Capture the cell that displays the provided text and extract its [x, y] central coordinate. 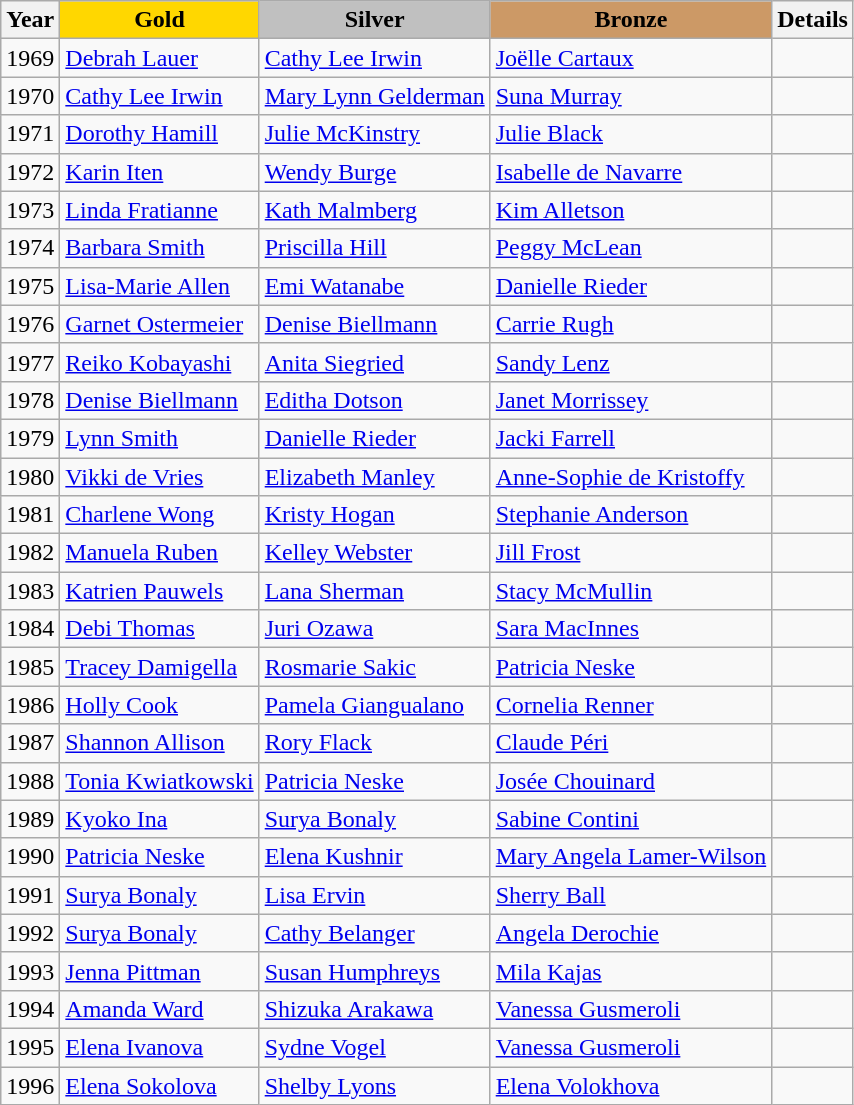
Charlene Wong [160, 515]
Stacy McMullin [631, 591]
Jenna Pittman [160, 971]
Elena Sokolova [160, 1085]
Anne-Sophie de Kristoffy [631, 477]
Sandy Lenz [631, 362]
1971 [30, 134]
1986 [30, 705]
Janet Morrissey [631, 400]
Bronze [631, 20]
Katrien Pauwels [160, 591]
1976 [30, 324]
1996 [30, 1085]
Gold [160, 20]
Julie McKinstry [374, 134]
Year [30, 20]
1978 [30, 400]
Wendy Burge [374, 172]
Emi Watanabe [374, 286]
Claude Péri [631, 743]
1992 [30, 933]
Stephanie Anderson [631, 515]
1990 [30, 857]
1977 [30, 362]
Barbara Smith [160, 248]
Angela Derochie [631, 933]
Amanda Ward [160, 1009]
1987 [30, 743]
1984 [30, 629]
Kristy Hogan [374, 515]
Elena Kushnir [374, 857]
Kelley Webster [374, 553]
Jill Frost [631, 553]
Lynn Smith [160, 438]
1981 [30, 515]
1972 [30, 172]
Tracey Damigella [160, 667]
Garnet Ostermeier [160, 324]
Reiko Kobayashi [160, 362]
Jacki Farrell [631, 438]
Joëlle Cartaux [631, 58]
Dorothy Hamill [160, 134]
Karin Iten [160, 172]
Mary Angela Lamer-Wilson [631, 857]
Isabelle de Navarre [631, 172]
Lisa-Marie Allen [160, 286]
1973 [30, 210]
Peggy McLean [631, 248]
Manuela Ruben [160, 553]
Debrah Lauer [160, 58]
Sara MacInnes [631, 629]
Debi Thomas [160, 629]
1989 [30, 819]
Sydne Vogel [374, 1047]
Shelby Lyons [374, 1085]
Shannon Allison [160, 743]
Shizuka Arakawa [374, 1009]
1982 [30, 553]
Elena Volokhova [631, 1085]
Linda Fratianne [160, 210]
Anita Siegried [374, 362]
Cathy Belanger [374, 933]
Juri Ozawa [374, 629]
Kyoko Ina [160, 819]
Rory Flack [374, 743]
Lisa Ervin [374, 895]
Holly Cook [160, 705]
1974 [30, 248]
1985 [30, 667]
Kath Malmberg [374, 210]
Carrie Rugh [631, 324]
Elena Ivanova [160, 1047]
Cornelia Renner [631, 705]
1983 [30, 591]
Elizabeth Manley [374, 477]
1988 [30, 781]
Julie Black [631, 134]
Details [813, 20]
Lana Sherman [374, 591]
Susan Humphreys [374, 971]
Kim Alletson [631, 210]
Mary Lynn Gelderman [374, 96]
Josée Chouinard [631, 781]
1970 [30, 96]
Tonia Kwiatkowski [160, 781]
Suna Murray [631, 96]
Pamela Giangualano [374, 705]
1975 [30, 286]
1993 [30, 971]
1991 [30, 895]
Rosmarie Sakic [374, 667]
Sherry Ball [631, 895]
Sabine Contini [631, 819]
Priscilla Hill [374, 248]
Editha Dotson [374, 400]
Silver [374, 20]
1969 [30, 58]
Vikki de Vries [160, 477]
1995 [30, 1047]
1980 [30, 477]
Mila Kajas [631, 971]
1994 [30, 1009]
1979 [30, 438]
